Search for the cell housing the specified text and yield its [x, y] center coordinate. 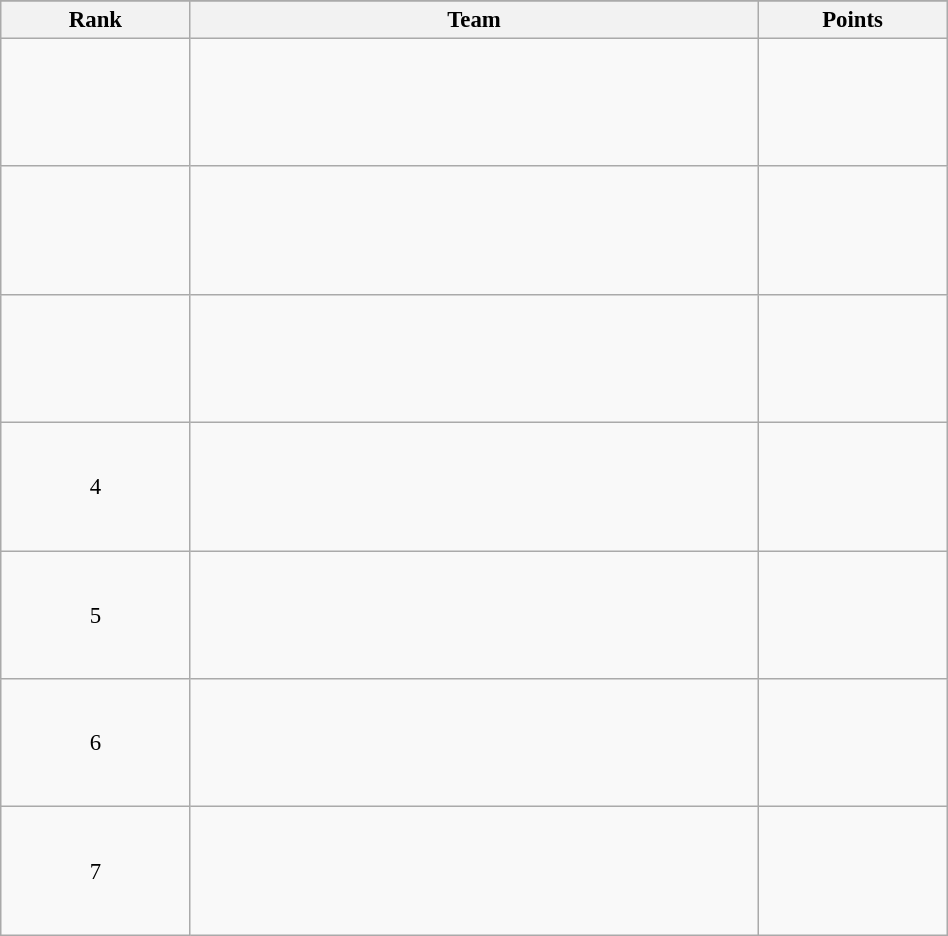
Team [474, 20]
6 [96, 743]
Rank [96, 20]
4 [96, 487]
5 [96, 615]
7 [96, 871]
Points [852, 20]
